Detect which cell encompasses the target text, then output its [X, Y] center coordinate. 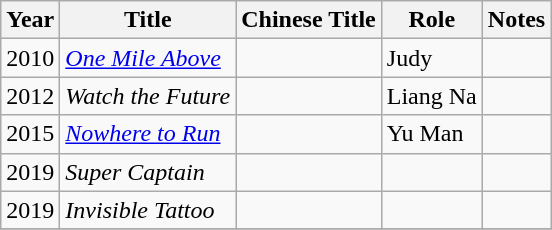
Judy [432, 58]
Chinese Title [309, 20]
Role [432, 20]
Super Captain [148, 172]
One Mile Above [148, 58]
Nowhere to Run [148, 134]
Yu Man [432, 134]
Notes [516, 20]
Liang Na [432, 96]
2010 [30, 58]
Watch the Future [148, 96]
2015 [30, 134]
Year [30, 20]
Invisible Tattoo [148, 210]
2012 [30, 96]
Title [148, 20]
